Extract the (x, y) coordinate from the center of the cell holding the provided text.  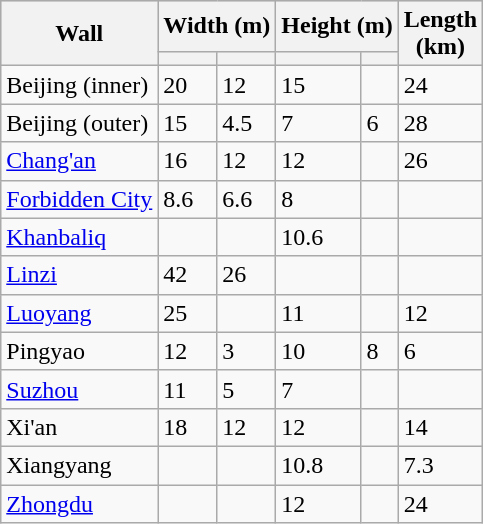
Beijing (outer) (80, 123)
3 (246, 351)
Forbidden City (80, 199)
Linzi (80, 275)
16 (188, 161)
Beijing (inner) (80, 85)
8.6 (188, 199)
10.6 (318, 237)
Suzhou (80, 389)
7.3 (440, 465)
Pingyao (80, 351)
Khanbaliq (80, 237)
Height (m) (337, 26)
14 (440, 427)
Zhongdu (80, 503)
10.8 (318, 465)
Chang'an (80, 161)
6.6 (246, 199)
Xi'an (80, 427)
28 (440, 123)
Width (m) (217, 26)
25 (188, 313)
Luoyang (80, 313)
Xiangyang (80, 465)
4.5 (246, 123)
20 (188, 85)
Length (km) (440, 34)
5 (246, 389)
10 (318, 351)
18 (188, 427)
42 (188, 275)
Wall (80, 34)
